Pinpoint the cell where the given text exists, returning its [x, y] midpoint coordinate. 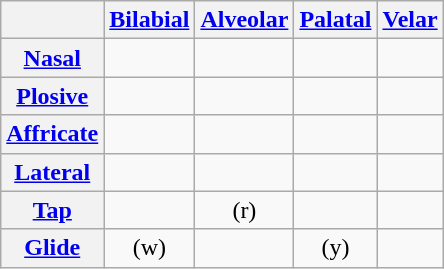
Alveolar [244, 20]
Glide [52, 248]
Nasal [52, 58]
Velar [410, 20]
(y) [336, 248]
Palatal [336, 20]
Plosive [52, 96]
Lateral [52, 172]
Tap [52, 210]
(r) [244, 210]
Affricate [52, 134]
Bilabial [150, 20]
(w) [150, 248]
